Pinpoint the cell where the given text exists, returning its [X, Y] midpoint coordinate. 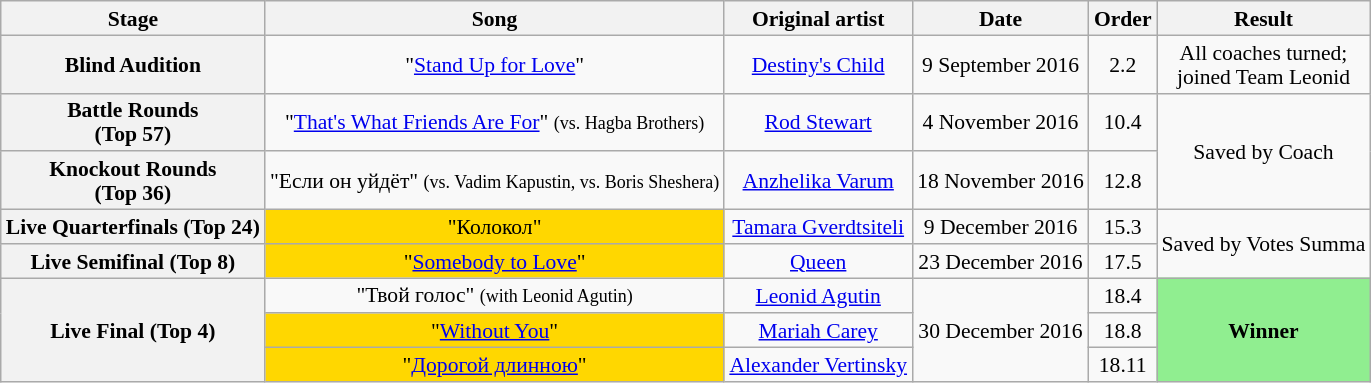
18.8 [1123, 331]
Live Final (Top 4) [133, 330]
Live Quarterfinals (Top 24) [133, 227]
Saved by Coach [1264, 151]
18.4 [1123, 296]
"Stand Up for Love" [494, 64]
Battle Rounds(Top 57) [133, 122]
18 November 2016 [1000, 181]
Anzhelika Varum [818, 181]
Stage [133, 18]
18.11 [1123, 365]
"Твой голос" (with Leonid Agutin) [494, 296]
Knockout Rounds(Top 36) [133, 181]
Saved by Votes Summa [1264, 244]
2.2 [1123, 64]
Destiny's Child [818, 64]
Order [1123, 18]
Song [494, 18]
"Если он уйдёт" (vs. Vadim Kapustin, vs. Boris Sheshera) [494, 181]
Leonid Agutin [818, 296]
15.3 [1123, 227]
9 September 2016 [1000, 64]
"Дорогой длинною" [494, 365]
23 December 2016 [1000, 261]
17.5 [1123, 261]
"Somebody to Love" [494, 261]
12.8 [1123, 181]
Blind Audition [133, 64]
Result [1264, 18]
Original artist [818, 18]
All coaches turned;joined Team Leonid [1264, 64]
Winner [1264, 330]
9 December 2016 [1000, 227]
"That's What Friends Are For" (vs. Hagba Brothers) [494, 122]
10.4 [1123, 122]
Tamara Gverdtsiteli [818, 227]
"Without You" [494, 331]
Alexander Vertinsky [818, 365]
Date [1000, 18]
Live Semifinal (Top 8) [133, 261]
"Колокол" [494, 227]
Mariah Carey [818, 331]
30 December 2016 [1000, 330]
Queen [818, 261]
Rod Stewart [818, 122]
4 November 2016 [1000, 122]
